From the cell containing the given text, extract its center point as [x, y] coordinate. 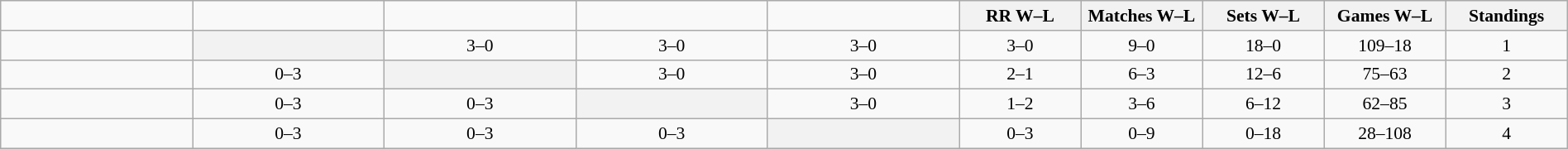
3 [1507, 104]
62–85 [1384, 104]
9–0 [1141, 46]
Sets W–L [1264, 16]
RR W–L [1021, 16]
75–63 [1384, 74]
3–6 [1141, 104]
18–0 [1264, 46]
12–6 [1264, 74]
Standings [1507, 16]
Matches W–L [1141, 16]
4 [1507, 134]
2–1 [1021, 74]
1–2 [1021, 104]
28–108 [1384, 134]
2 [1507, 74]
Games W–L [1384, 16]
0–18 [1264, 134]
6–12 [1264, 104]
109–18 [1384, 46]
6–3 [1141, 74]
1 [1507, 46]
0–9 [1141, 134]
